Find where the given text appears and provide that cell's center as (X, Y) coordinate. 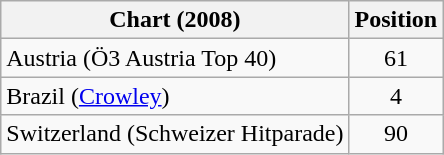
Brazil (Crowley) (175, 96)
Austria (Ö3 Austria Top 40) (175, 58)
Chart (2008) (175, 20)
Switzerland (Schweizer Hitparade) (175, 134)
90 (396, 134)
4 (396, 96)
Position (396, 20)
61 (396, 58)
